Provide the [x, y] coordinate of the cell's center where the given text is located.  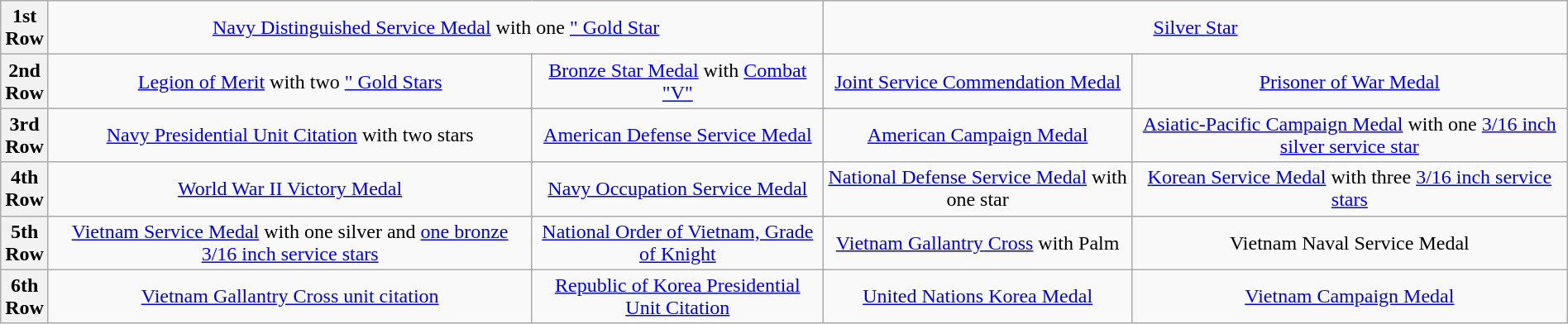
Vietnam Gallantry Cross with Palm [978, 243]
National Defense Service Medal with one star [978, 188]
Vietnam Naval Service Medal [1350, 243]
American Defense Service Medal [678, 136]
2nd Row [25, 81]
3rd Row [25, 136]
Joint Service Commendation Medal [978, 81]
World War II Victory Medal [289, 188]
Navy Presidential Unit Citation with two stars [289, 136]
Republic of Korea Presidential Unit Citation [678, 296]
Vietnam Campaign Medal [1350, 296]
Prisoner of War Medal [1350, 81]
4th Row [25, 188]
Vietnam Service Medal with one silver and one bronze 3/16 inch service stars [289, 243]
Vietnam Gallantry Cross unit citation [289, 296]
National Order of Vietnam, Grade of Knight [678, 243]
1st Row [25, 28]
5th Row [25, 243]
Silver Star [1196, 28]
Bronze Star Medal with Combat "V" [678, 81]
United Nations Korea Medal [978, 296]
Navy Distinguished Service Medal with one " Gold Star [435, 28]
Korean Service Medal with three 3/16 inch service stars [1350, 188]
6th Row [25, 296]
Navy Occupation Service Medal [678, 188]
Legion of Merit with two " Gold Stars [289, 81]
American Campaign Medal [978, 136]
Asiatic-Pacific Campaign Medal with one 3/16 inch silver service star [1350, 136]
